Pinpoint the cell where the given text exists, returning its [x, y] midpoint coordinate. 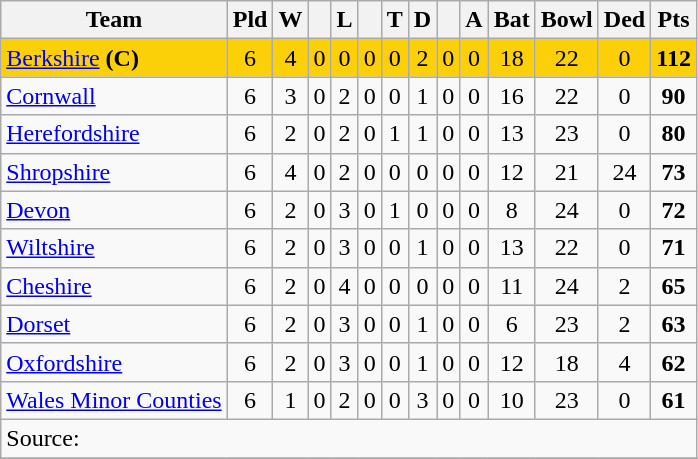
62 [674, 362]
11 [512, 286]
112 [674, 58]
Devon [114, 210]
Herefordshire [114, 134]
L [344, 20]
Dorset [114, 324]
10 [512, 400]
63 [674, 324]
65 [674, 286]
Cheshire [114, 286]
16 [512, 96]
71 [674, 248]
T [394, 20]
Source: [349, 438]
72 [674, 210]
Wiltshire [114, 248]
Shropshire [114, 172]
Cornwall [114, 96]
Bat [512, 20]
90 [674, 96]
Oxfordshire [114, 362]
Bowl [566, 20]
80 [674, 134]
61 [674, 400]
73 [674, 172]
W [290, 20]
Team [114, 20]
Wales Minor Counties [114, 400]
Pts [674, 20]
8 [512, 210]
D [422, 20]
21 [566, 172]
A [474, 20]
Berkshire (C) [114, 58]
Ded [624, 20]
Pld [250, 20]
